Return [x, y] of the center of cell containing provided text 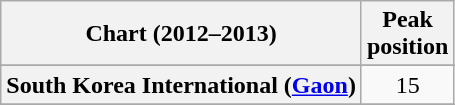
Chart (2012–2013) [182, 34]
15 [407, 85]
Peakposition [407, 34]
South Korea International (Gaon) [182, 85]
